Extract the (X, Y) coordinate from the center of the cell holding the provided text.  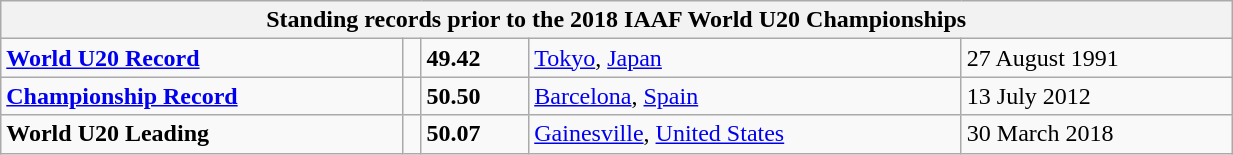
World U20 Leading (202, 134)
Standing records prior to the 2018 IAAF World U20 Championships (616, 20)
Tokyo, Japan (746, 58)
49.42 (475, 58)
Championship Record (202, 96)
Gainesville, United States (746, 134)
World U20 Record (202, 58)
50.50 (475, 96)
50.07 (475, 134)
13 July 2012 (1096, 96)
Barcelona, Spain (746, 96)
27 August 1991 (1096, 58)
30 March 2018 (1096, 134)
